Search for the cell housing the specified text and yield its (X, Y) center coordinate. 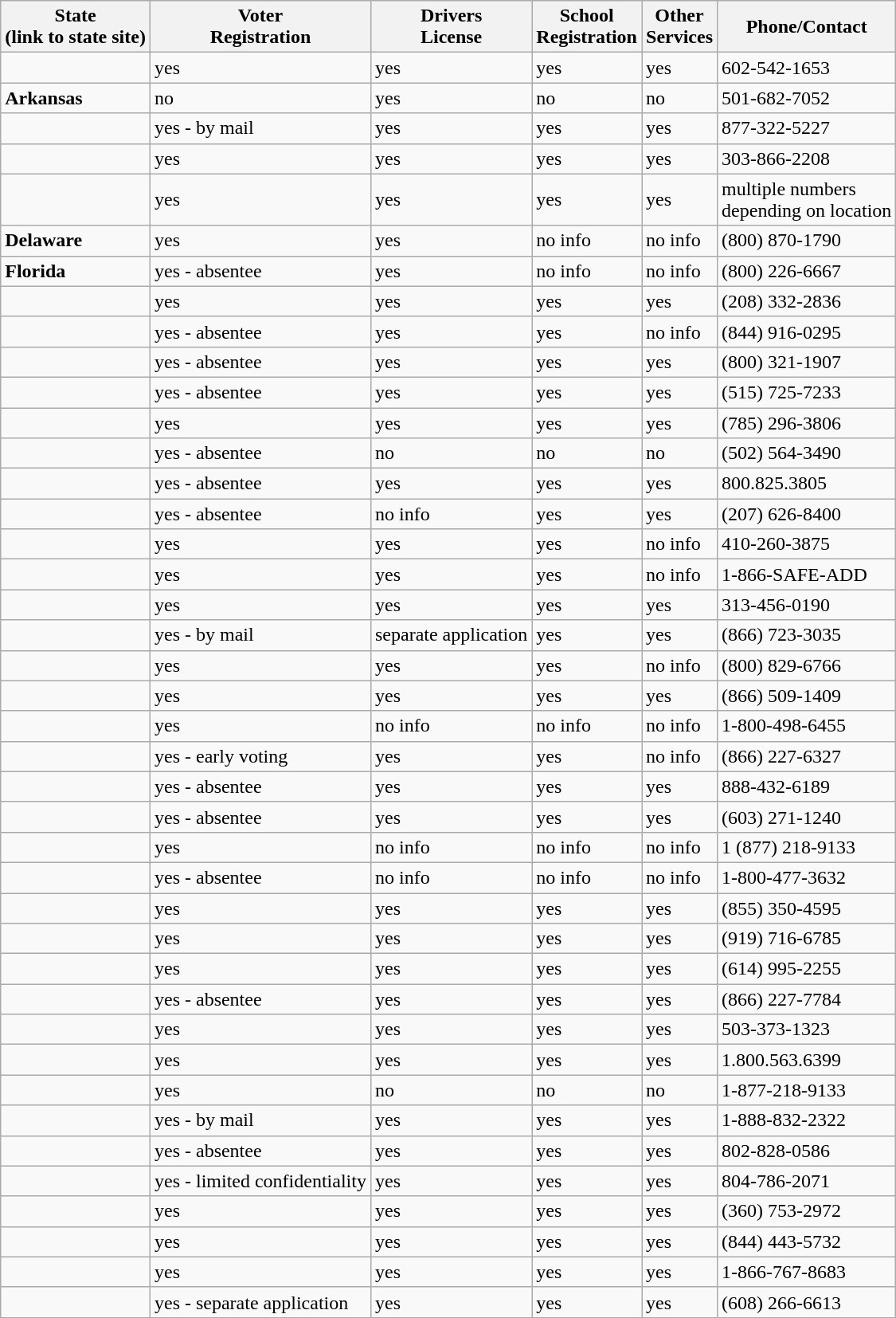
yes - limited confidentiality (260, 1181)
multiple numbersdepending on location (807, 199)
(919) 716-6785 (807, 939)
1-877-218-9133 (807, 1090)
602-542-1653 (807, 68)
OtherServices (680, 27)
(866) 509-1409 (807, 696)
1-800-477-3632 (807, 877)
802-828-0586 (807, 1151)
(855) 350-4595 (807, 908)
yes - early voting (260, 756)
(800) 829-6766 (807, 665)
1-866-767-8683 (807, 1272)
Delaware (76, 241)
(207) 626-8400 (807, 514)
804-786-2071 (807, 1181)
(614) 995-2255 (807, 969)
State(link to state site) (76, 27)
SchoolRegistration (587, 27)
(866) 723-3035 (807, 635)
yes - separate application (260, 1302)
(515) 725-7233 (807, 392)
DriversLicense (451, 27)
Phone/Contact (807, 27)
1.800.563.6399 (807, 1060)
503-373-1323 (807, 1030)
separate application (451, 635)
(603) 271-1240 (807, 817)
(208) 332-2836 (807, 301)
VoterRegistration (260, 27)
313-456-0190 (807, 605)
(844) 443-5732 (807, 1242)
(360) 753-2972 (807, 1211)
1 (877) 218-9133 (807, 847)
(866) 227-6327 (807, 756)
(800) 226-6667 (807, 271)
(800) 321-1907 (807, 362)
(866) 227-7784 (807, 999)
800.825.3805 (807, 484)
(502) 564-3490 (807, 453)
410-260-3875 (807, 544)
1-800-498-6455 (807, 726)
1-866-SAFE-ADD (807, 575)
303-866-2208 (807, 159)
(608) 266-6613 (807, 1302)
501-682-7052 (807, 98)
Arkansas (76, 98)
Florida (76, 271)
877-322-5227 (807, 128)
888-432-6189 (807, 786)
(844) 916-0295 (807, 331)
(785) 296-3806 (807, 423)
(800) 870-1790 (807, 241)
1-888-832-2322 (807, 1120)
